Find where the given text appears and provide that cell's center as (x, y) coordinate. 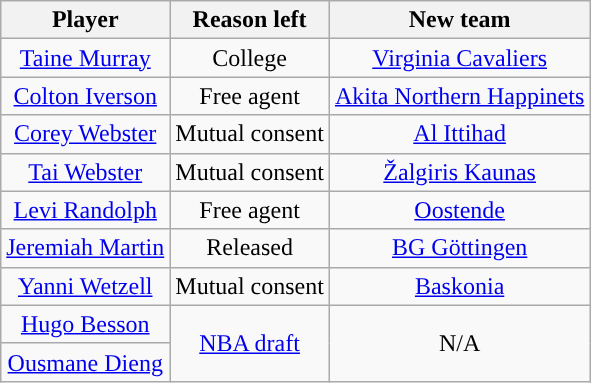
Hugo Besson (86, 324)
BG Göttingen (459, 248)
Ousmane Dieng (86, 362)
Colton Iverson (86, 96)
Oostende (459, 210)
Žalgiris Kaunas (459, 172)
NBA draft (250, 343)
Yanni Wetzell (86, 286)
Released (250, 248)
Baskonia (459, 286)
Levi Randolph (86, 210)
Player (86, 20)
Tai Webster (86, 172)
Al Ittihad (459, 134)
Corey Webster (86, 134)
New team (459, 20)
Akita Northern Happinets (459, 96)
Reason left (250, 20)
Taine Murray (86, 58)
N/A (459, 343)
Jeremiah Martin (86, 248)
Virginia Cavaliers (459, 58)
College (250, 58)
